Detect which cell encompasses the target text, then output its (x, y) center coordinate. 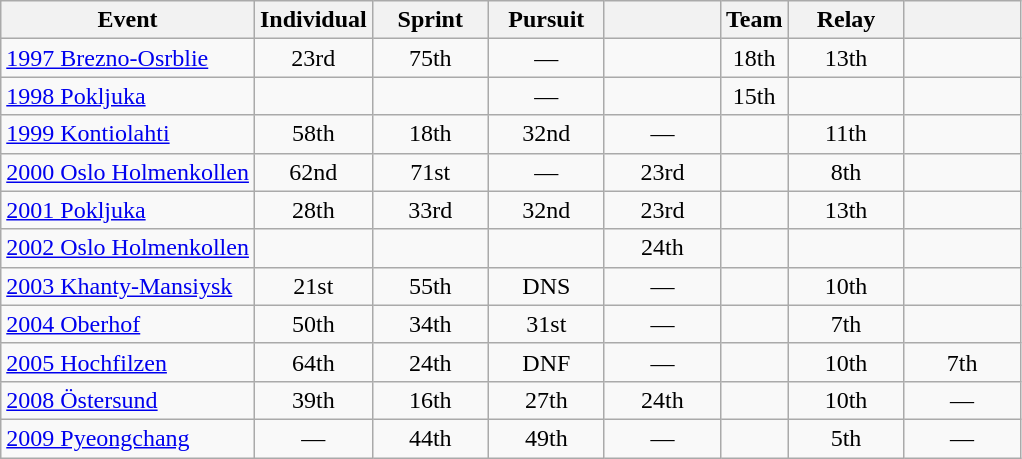
Pursuit (546, 20)
1998 Pokljuka (128, 96)
39th (313, 400)
21st (313, 286)
DNF (546, 362)
Individual (313, 20)
2004 Oberhof (128, 324)
27th (546, 400)
2001 Pokljuka (128, 210)
Team (754, 20)
55th (430, 286)
44th (430, 438)
1997 Brezno-Osrblie (128, 58)
31st (546, 324)
8th (846, 172)
50th (313, 324)
2005 Hochfilzen (128, 362)
33rd (430, 210)
11th (846, 134)
15th (754, 96)
Sprint (430, 20)
1999 Kontiolahti (128, 134)
2003 Khanty-Mansiysk (128, 286)
34th (430, 324)
Relay (846, 20)
DNS (546, 286)
75th (430, 58)
2002 Oslo Holmenkollen (128, 248)
2000 Oslo Holmenkollen (128, 172)
2009 Pyeongchang (128, 438)
5th (846, 438)
49th (546, 438)
Event (128, 20)
64th (313, 362)
2008 Östersund (128, 400)
62nd (313, 172)
28th (313, 210)
16th (430, 400)
71st (430, 172)
58th (313, 134)
